Search for the cell housing the specified text and yield its [X, Y] center coordinate. 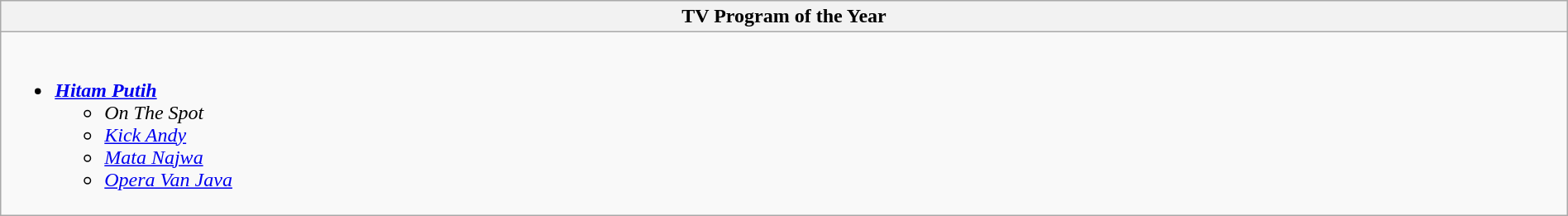
Hitam PutihOn The SpotKick AndyMata NajwaOpera Van Java [784, 124]
TV Program of the Year [784, 17]
